Provide the [x, y] coordinate of the cell's center where the given text is located.  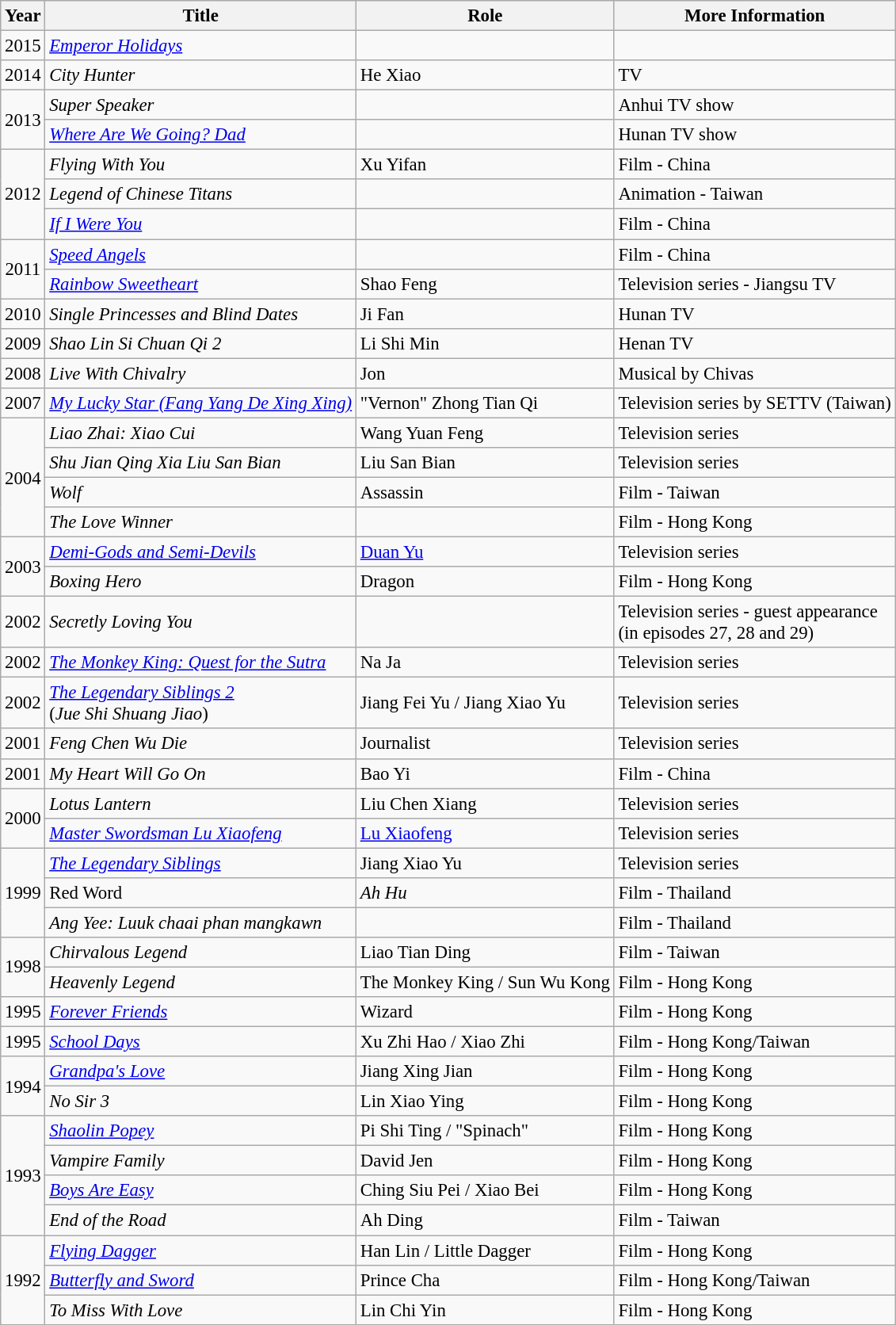
Heavenly Legend [201, 982]
My Lucky Star (Fang Yang De Xing Xing) [201, 403]
Prince Cha [485, 1280]
Boxing Hero [201, 582]
David Jen [485, 1161]
2012 [23, 195]
The Legendary Siblings 2 (Jue Shi Shuang Jiao) [201, 704]
Anhui TV show [754, 105]
Ching Siu Pei / Xiao Bei [485, 1191]
1994 [23, 1086]
"Vernon" Zhong Tian Qi [485, 403]
Liao Tian Ding [485, 953]
Hunan TV show [754, 135]
Butterfly and Sword [201, 1280]
The Legendary Siblings [201, 863]
My Heart Will Go On [201, 773]
Television series - guest appearance (in episodes 27, 28 and 29) [754, 623]
Hunan TV [754, 314]
Jiang Xing Jian [485, 1071]
Wolf [201, 492]
Bao Yi [485, 773]
Boys Are Easy [201, 1191]
No Sir 3 [201, 1102]
End of the Road [201, 1220]
1993 [23, 1175]
Shao Lin Si Chuan Qi 2 [201, 343]
Vampire Family [201, 1161]
Jon [485, 373]
Jiang Fei Yu / Jiang Xiao Yu [485, 704]
Role [485, 16]
Flying With You [201, 165]
Lin Chi Yin [485, 1310]
Feng Chen Wu Die [201, 744]
Shu Jian Qing Xia Liu San Bian [201, 463]
2010 [23, 314]
1998 [23, 967]
1999 [23, 892]
2013 [23, 120]
Ah Hu [485, 893]
Title [201, 16]
Xu Zhi Hao / Xiao Zhi [485, 1042]
Wizard [485, 1012]
Liu San Bian [485, 463]
City Hunter [201, 75]
Ang Yee: Luuk chaai phan mangkawn [201, 922]
Super Speaker [201, 105]
Henan TV [754, 343]
Red Word [201, 893]
Journalist [485, 744]
Duan Yu [485, 552]
Ah Ding [485, 1220]
Xu Yifan [485, 165]
Liao Zhai: Xiao Cui [201, 433]
Pi Shi Ting / "Spinach" [485, 1131]
2015 [23, 46]
School Days [201, 1042]
Chirvalous Legend [201, 953]
Jiang Xiao Yu [485, 863]
Li Shi Min [485, 343]
Wang Yuan Feng [485, 433]
Shao Feng [485, 284]
Television series by SETTV (Taiwan) [754, 403]
Lu Xiaofeng [485, 833]
Han Lin / Little Dagger [485, 1251]
2009 [23, 343]
Live With Chivalry [201, 373]
Na Ja [485, 662]
Master Swordsman Lu Xiaofeng [201, 833]
Shaolin Popey [201, 1131]
Demi-Gods and Semi-Devils [201, 552]
If I Were You [201, 224]
Speed Angels [201, 254]
To Miss With Love [201, 1310]
More Information [754, 16]
1992 [23, 1281]
Where Are We Going? Dad [201, 135]
Legend of Chinese Titans [201, 194]
Flying Dagger [201, 1251]
Secretly Loving You [201, 623]
Animation - Taiwan [754, 194]
He Xiao [485, 75]
2003 [23, 567]
Musical by Chivas [754, 373]
2008 [23, 373]
Emperor Holidays [201, 46]
Single Princesses and Blind Dates [201, 314]
TV [754, 75]
Assassin [485, 492]
2000 [23, 818]
The Monkey King / Sun Wu Kong [485, 982]
Lin Xiao Ying [485, 1102]
The Monkey King: Quest for the Sutra [201, 662]
Year [23, 16]
Grandpa's Love [201, 1071]
Ji Fan [485, 314]
Forever Friends [201, 1012]
2007 [23, 403]
Dragon [485, 582]
2011 [23, 269]
Liu Chen Xiang [485, 804]
2004 [23, 477]
2014 [23, 75]
Lotus Lantern [201, 804]
Rainbow Sweetheart [201, 284]
Television series - Jiangsu TV [754, 284]
The Love Winner [201, 522]
